Identify which cell holds the provided text, then report its [X, Y] central coordinate. 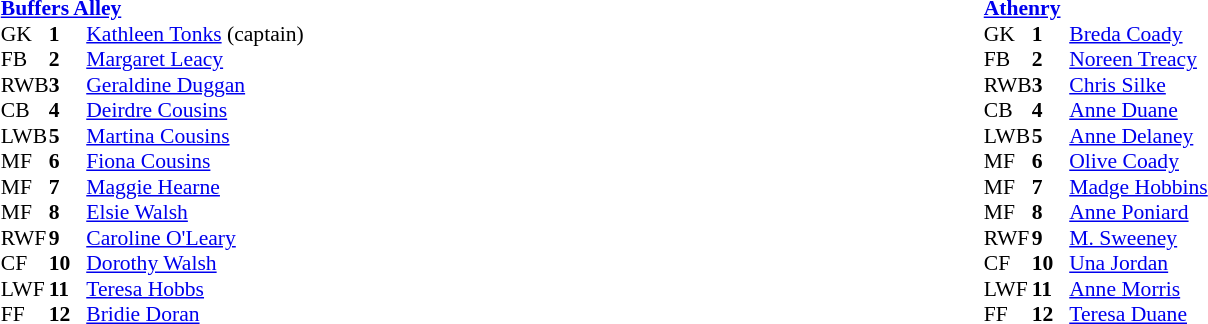
Olive Coady [1138, 161]
Breda Coady [1138, 34]
Geraldine Duggan [194, 85]
Anne Delaney [1138, 136]
Caroline O'Leary [194, 238]
Noreen Treacy [1138, 59]
Teresa Hobbs [194, 289]
Maggie Hearne [194, 187]
Martina Cousins [194, 136]
Dorothy Walsh [194, 263]
Elsie Walsh [194, 213]
Anne Duane [1138, 111]
Kathleen Tonks (captain) [194, 34]
Deirdre Cousins [194, 111]
Anne Morris [1138, 289]
Madge Hobbins [1138, 187]
Chris Silke [1138, 85]
Fiona Cousins [194, 161]
Margaret Leacy [194, 59]
Una Jordan [1138, 263]
Anne Poniard [1138, 213]
M. Sweeney [1138, 238]
